Locate the cell with the specified text and output its [x, y] center coordinate. 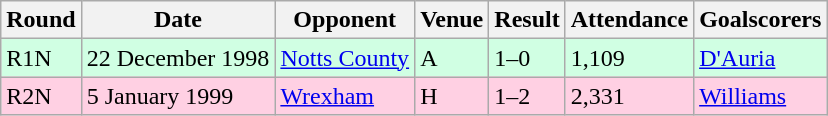
Goalscorers [760, 20]
D'Auria [760, 58]
1,109 [629, 58]
Wrexham [345, 96]
H [452, 96]
Attendance [629, 20]
22 December 1998 [178, 58]
Notts County [345, 58]
A [452, 58]
2,331 [629, 96]
R1N [41, 58]
Williams [760, 96]
Date [178, 20]
Result [527, 20]
R2N [41, 96]
Opponent [345, 20]
Venue [452, 20]
5 January 1999 [178, 96]
Round [41, 20]
1–0 [527, 58]
1–2 [527, 96]
